For the text-containing cell, return its midpoint in [x, y] coordinate format. 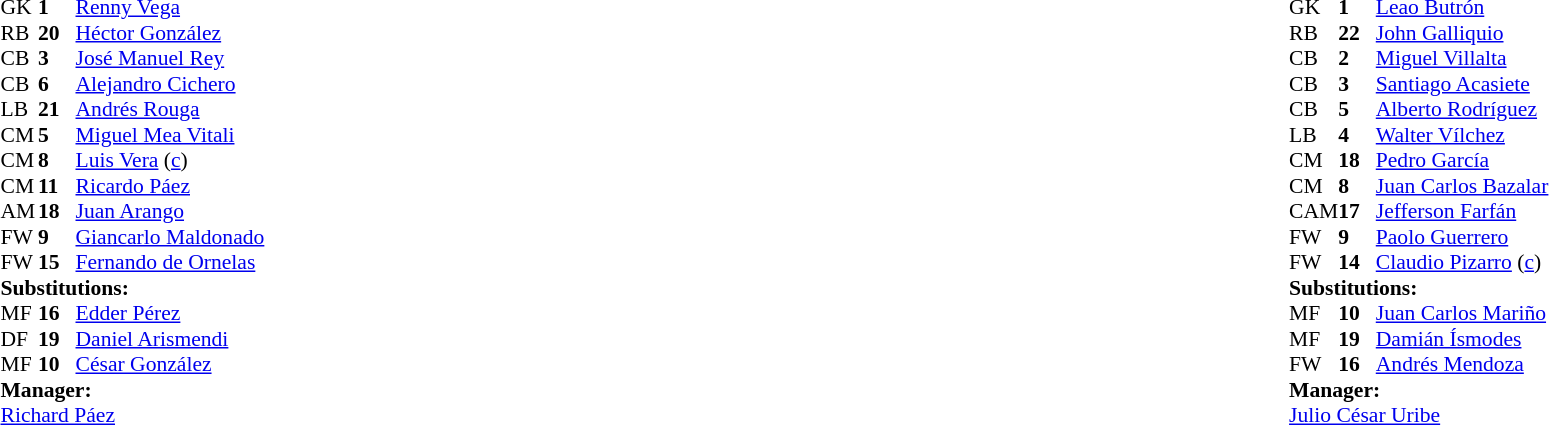
20 [57, 33]
John Galliquio [1462, 33]
14 [1357, 263]
2 [1357, 59]
Jefferson Farfán [1462, 211]
César González [170, 365]
Edder Pérez [170, 313]
Alberto Rodríguez [1462, 109]
Andrés Rouga [170, 109]
AM [19, 211]
CAM [1314, 211]
Walter Vílchez [1462, 135]
DF [19, 339]
Pedro García [1462, 161]
Damián Ísmodes [1462, 339]
Juan Carlos Mariño [1462, 313]
6 [57, 84]
Luis Vera (c) [170, 161]
21 [57, 109]
Juan Arango [170, 211]
22 [1357, 33]
Paolo Guerrero [1462, 237]
4 [1357, 135]
Claudio Pizarro (c) [1462, 263]
José Manuel Rey [170, 59]
Ricardo Páez [170, 186]
Héctor González [170, 33]
Fernando de Ornelas [170, 263]
Santiago Acasiete [1462, 84]
Miguel Villalta [1462, 59]
Daniel Arismendi [170, 339]
15 [57, 263]
Juan Carlos Bazalar [1462, 186]
17 [1357, 211]
Miguel Mea Vitali [170, 135]
11 [57, 186]
Andrés Mendoza [1462, 365]
Alejandro Cichero [170, 84]
Giancarlo Maldonado [170, 237]
